Extract the [X, Y] coordinate from the center of the cell holding the provided text.  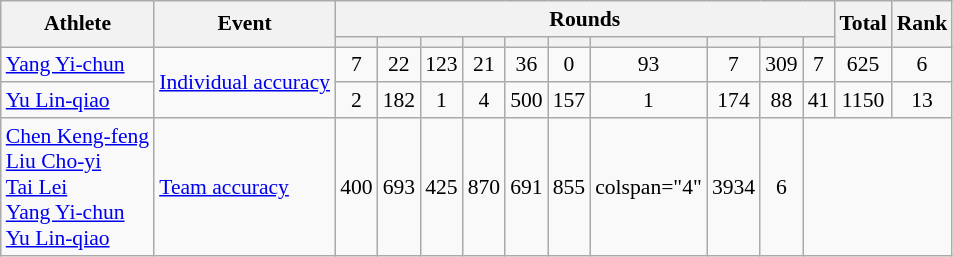
693 [400, 187]
colspan="4" [648, 187]
3934 [734, 187]
93 [648, 65]
Event [244, 24]
22 [400, 65]
2 [356, 101]
174 [734, 101]
855 [570, 187]
625 [862, 65]
36 [526, 65]
400 [356, 187]
41 [819, 101]
123 [442, 65]
691 [526, 187]
21 [484, 65]
4 [484, 101]
Rank [922, 24]
425 [442, 187]
Yang Yi-chun [78, 65]
870 [484, 187]
Yu Lin-qiao [78, 101]
1150 [862, 101]
13 [922, 101]
Athlete [78, 24]
309 [782, 65]
88 [782, 101]
500 [526, 101]
Rounds [584, 19]
0 [570, 65]
Individual accuracy [244, 82]
Chen Keng-fengLiu Cho-yiTai LeiYang Yi-chunYu Lin-qiao [78, 187]
157 [570, 101]
Team accuracy [244, 187]
182 [400, 101]
Total [862, 24]
